Scan for the cell matching the given text and deliver its (X, Y) coordinate at center. 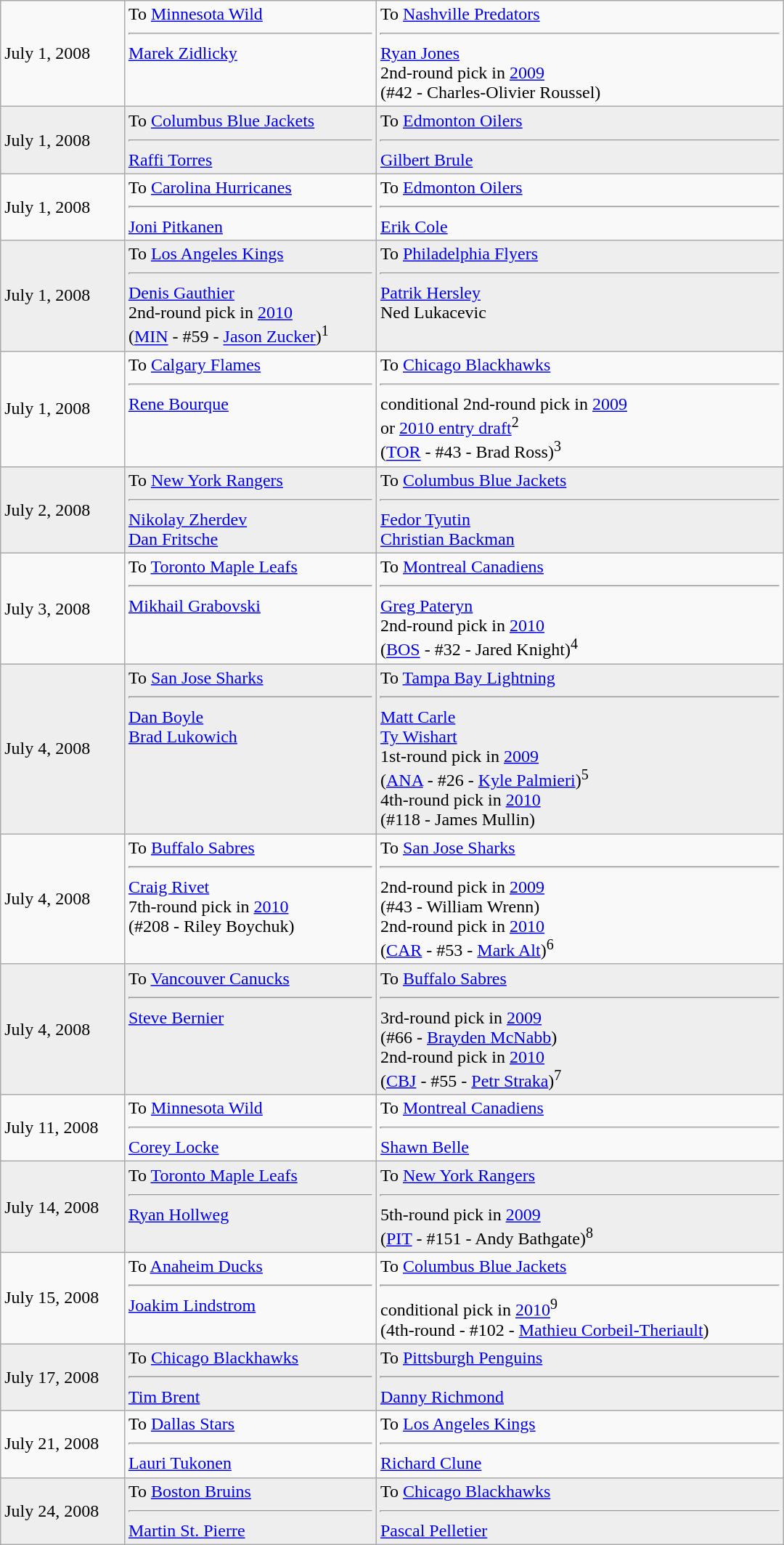
To Chicago BlackhawksPascal Pelletier (579, 1511)
To Nashville PredatorsRyan Jones2nd-round pick in 2009(#42 - Charles-Olivier Roussel) (579, 54)
To Toronto Maple LeafsRyan Hollweg (250, 1207)
To San Jose SharksDan BoyleBrad Lukowich (250, 749)
To Philadelphia FlyersPatrik HersleyNed Lukacevic (579, 296)
To San Jose Sharks2nd-round pick in 2009(#43 - William Wrenn)2nd-round pick in 2010(CAR - #53 - Mark Alt)6 (579, 899)
July 14, 2008 (62, 1207)
To Tampa Bay LightningMatt CarleTy Wishart1st-round pick in 2009(ANA - #26 - Kyle Palmieri)54th-round pick in 2010(#118 - James Mullin) (579, 749)
To Montreal CanadiensShawn Belle (579, 1128)
To Edmonton OilersErik Cole (579, 207)
To New York Rangers5th-round pick in 2009(PIT - #151 - Andy Bathgate)8 (579, 1207)
To Columbus Blue JacketsRaffi Torres (250, 140)
To Calgary FlamesRene Bourque (250, 408)
July 11, 2008 (62, 1128)
July 15, 2008 (62, 1298)
To Minnesota WildCorey Locke (250, 1128)
To Buffalo SabresCraig Rivet7th-round pick in 2010(#208 - Riley Boychuk) (250, 899)
July 2, 2008 (62, 510)
To Toronto Maple LeafsMikhail Grabovski (250, 609)
To Buffalo Sabres3rd-round pick in 2009(#66 - Brayden McNabb)2nd-round pick in 2010(CBJ - #55 - Petr Straka)7 (579, 1029)
To Los Angeles KingsRichard Clune (579, 1444)
To Dallas StarsLauri Tukonen (250, 1444)
July 17, 2008 (62, 1377)
To Montreal CanadiensGreg Pateryn2nd-round pick in 2010(BOS - #32 - Jared Knight)4 (579, 609)
To Vancouver CanucksSteve Bernier (250, 1029)
July 3, 2008 (62, 609)
To Pittsburgh PenguinsDanny Richmond (579, 1377)
To New York RangersNikolay ZherdevDan Fritsche (250, 510)
To Chicago Blackhawksconditional 2nd-round pick in 2009or 2010 entry draft2(TOR - #43 - Brad Ross)3 (579, 408)
July 24, 2008 (62, 1511)
July 21, 2008 (62, 1444)
To Edmonton OilersGilbert Brule (579, 140)
To Columbus Blue JacketsFedor TyutinChristian Backman (579, 510)
To Chicago BlackhawksTim Brent (250, 1377)
To Carolina HurricanesJoni Pitkanen (250, 207)
To Anaheim DucksJoakim Lindstrom (250, 1298)
To Boston BruinsMartin St. Pierre (250, 1511)
To Minnesota WildMarek Zidlicky (250, 54)
To Columbus Blue Jacketsconditional pick in 20109(4th-round - #102 - Mathieu Corbeil-Theriault) (579, 1298)
To Los Angeles KingsDenis Gauthier2nd-round pick in 2010(MIN - #59 - Jason Zucker)1 (250, 296)
